Detect which cell encompasses the target text, then output its [X, Y] center coordinate. 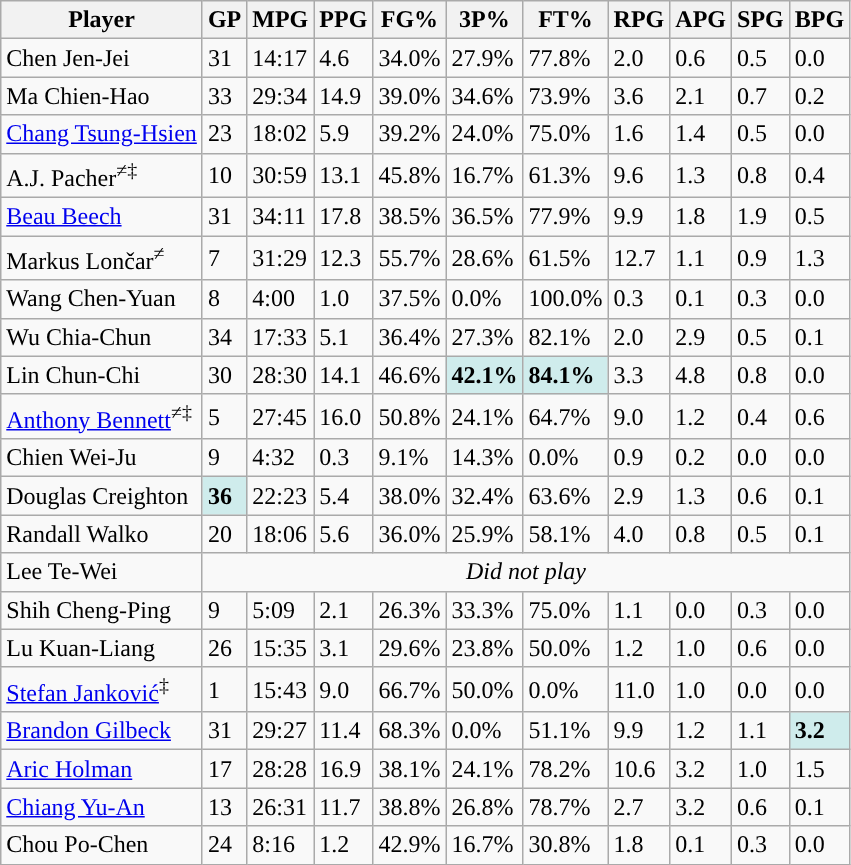
38.5% [410, 217]
0.7 [761, 96]
10 [224, 176]
26.8% [484, 807]
Ma Chien-Hao [102, 96]
GP [224, 20]
34 [224, 337]
Chen Jen-Jei [102, 58]
Lee Te-Wei [102, 572]
4.8 [701, 375]
Wu Chia-Chun [102, 337]
36.4% [410, 337]
73.9% [566, 96]
BPG [819, 20]
14.1 [344, 375]
9.1% [410, 458]
MPG [280, 20]
Lin Chun-Chi [102, 375]
Lu Kuan-Liang [102, 648]
77.8% [566, 58]
5.1 [344, 337]
17:33 [280, 337]
Anthony Bennett≠‡ [102, 416]
Brandon Gilbeck [102, 731]
APG [701, 20]
29:27 [280, 731]
5.4 [344, 496]
5.6 [344, 534]
1.4 [701, 134]
55.7% [410, 258]
Douglas Creighton [102, 496]
27.9% [484, 58]
32.4% [484, 496]
16.9 [344, 769]
11.4 [344, 731]
11.0 [639, 690]
39.2% [410, 134]
Chou Po-Chen [102, 845]
FT% [566, 20]
Markus Lončar≠ [102, 258]
5 [224, 416]
33 [224, 96]
26:31 [280, 807]
13 [224, 807]
58.1% [566, 534]
50.8% [410, 416]
28:28 [280, 769]
Shih Cheng-Ping [102, 610]
PPG [344, 20]
17.8 [344, 217]
12.3 [344, 258]
15:43 [280, 690]
5.9 [344, 134]
28:30 [280, 375]
18:06 [280, 534]
1.5 [819, 769]
1.6 [639, 134]
30 [224, 375]
14.3% [484, 458]
11.7 [344, 807]
28.6% [484, 258]
7 [224, 258]
4.6 [344, 58]
39.0% [410, 96]
84.1% [566, 375]
Chiang Yu-An [102, 807]
9.6 [639, 176]
12.7 [639, 258]
3.3 [639, 375]
Did not play [526, 572]
25.9% [484, 534]
Chang Tsung-Hsien [102, 134]
18:02 [280, 134]
26.3% [410, 610]
61.3% [566, 176]
100.0% [566, 299]
36.5% [484, 217]
42.9% [410, 845]
8 [224, 299]
31:29 [280, 258]
38.8% [410, 807]
63.6% [566, 496]
30.8% [566, 845]
51.1% [566, 731]
64.7% [566, 416]
33.3% [484, 610]
10.6 [639, 769]
34.0% [410, 58]
45.8% [410, 176]
5:09 [280, 610]
42.1% [484, 375]
66.7% [410, 690]
24 [224, 845]
4:32 [280, 458]
23 [224, 134]
SPG [761, 20]
24.0% [484, 134]
4.0 [639, 534]
1.9 [761, 217]
4:00 [280, 299]
38.0% [410, 496]
Chien Wei-Ju [102, 458]
Player [102, 20]
23.8% [484, 648]
3.6 [639, 96]
36.0% [410, 534]
A.J. Pacher≠‡ [102, 176]
26 [224, 648]
8:16 [280, 845]
34:11 [280, 217]
22:23 [280, 496]
61.5% [566, 258]
77.9% [566, 217]
14:17 [280, 58]
27:45 [280, 416]
78.2% [566, 769]
30:59 [280, 176]
17 [224, 769]
Randall Walko [102, 534]
16.0 [344, 416]
27.3% [484, 337]
Wang Chen-Yuan [102, 299]
38.1% [410, 769]
FG% [410, 20]
1 [224, 690]
2.7 [639, 807]
Aric Holman [102, 769]
3P% [484, 20]
46.6% [410, 375]
15:35 [280, 648]
14.9 [344, 96]
29:34 [280, 96]
37.5% [410, 299]
Beau Beech [102, 217]
Stefan Janković‡ [102, 690]
20 [224, 534]
13.1 [344, 176]
68.3% [410, 731]
82.1% [566, 337]
3.1 [344, 648]
34.6% [484, 96]
RPG [639, 20]
36 [224, 496]
78.7% [566, 807]
29.6% [410, 648]
